Search for the cell housing the specified text and yield its [x, y] center coordinate. 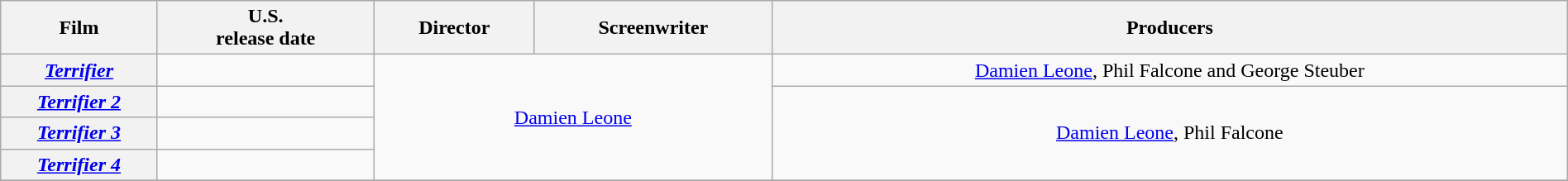
Director [454, 28]
Terrifier 4 [79, 164]
Damien Leone, Phil Falcone [1169, 133]
Terrifier 2 [79, 102]
Screenwriter [653, 28]
Terrifier [79, 70]
U.S. release date [265, 28]
Producers [1169, 28]
Film [79, 28]
Terrifier 3 [79, 133]
Damien Leone [572, 117]
Damien Leone, Phil Falcone and George Steuber [1169, 70]
